Detect which cell encompasses the target text, then output its [X, Y] center coordinate. 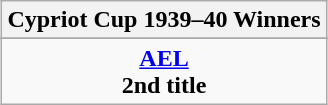
Cypriot Cup 1939–40 Winners [164, 20]
AEL2nd title [164, 72]
